Return [x, y] of the center of cell containing provided text 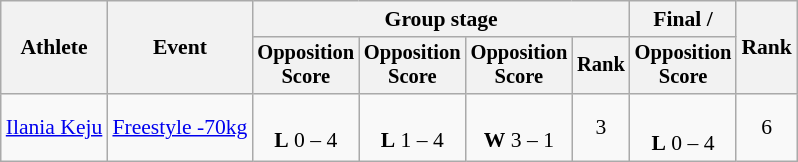
Final / [684, 19]
Freestyle -70kg [180, 128]
W 3 – 1 [520, 128]
Group stage [440, 19]
6 [766, 128]
3 [601, 128]
Ilania Keju [54, 128]
L 1 – 4 [412, 128]
Athlete [54, 48]
Event [180, 48]
